Find where the given text appears and provide that cell's center as (X, Y) coordinate. 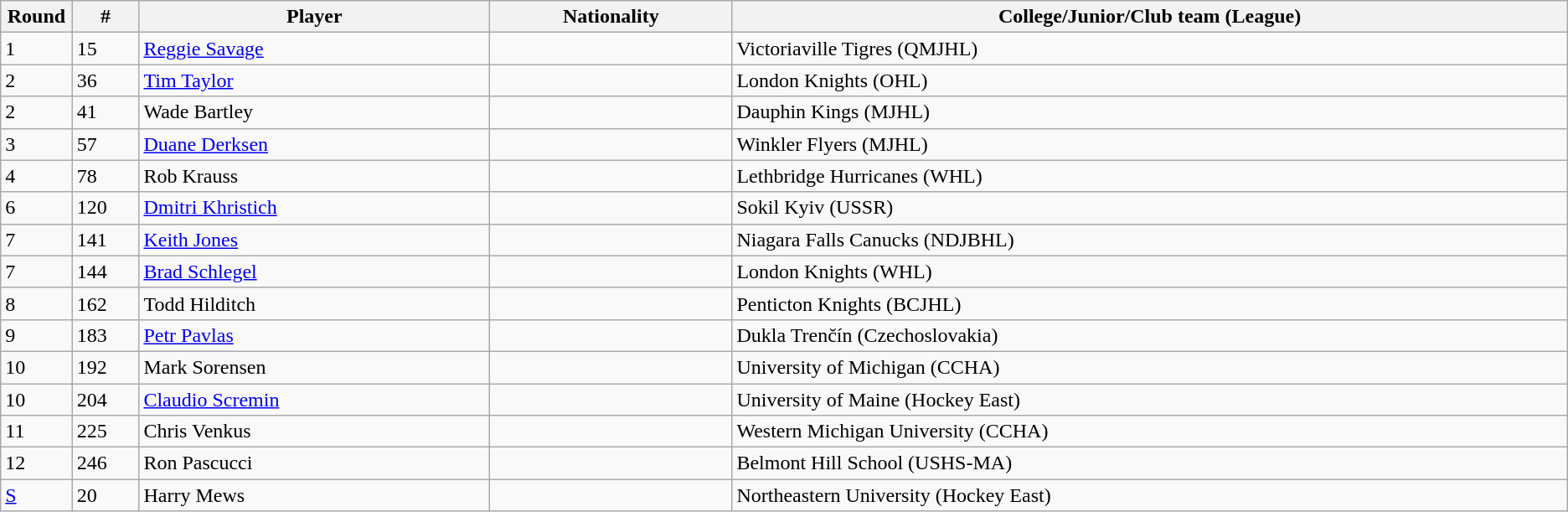
Wade Bartley (315, 112)
246 (106, 463)
20 (106, 495)
12 (37, 463)
# (106, 17)
Reggie Savage (315, 49)
Ron Pascucci (315, 463)
University of Michigan (CCHA) (1149, 367)
Rob Krauss (315, 176)
8 (37, 303)
78 (106, 176)
225 (106, 432)
Round (37, 17)
6 (37, 208)
Dauphin Kings (MJHL) (1149, 112)
Winkler Flyers (MJHL) (1149, 144)
London Knights (OHL) (1149, 80)
Lethbridge Hurricanes (WHL) (1149, 176)
Northeastern University (Hockey East) (1149, 495)
3 (37, 144)
Belmont Hill School (USHS-MA) (1149, 463)
Sokil Kyiv (USSR) (1149, 208)
9 (37, 335)
Victoriaville Tigres (QMJHL) (1149, 49)
4 (37, 176)
Keith Jones (315, 240)
Penticton Knights (BCJHL) (1149, 303)
162 (106, 303)
41 (106, 112)
Niagara Falls Canucks (NDJBHL) (1149, 240)
Claudio Scremin (315, 400)
S (37, 495)
192 (106, 367)
Tim Taylor (315, 80)
Todd Hilditch (315, 303)
Western Michigan University (CCHA) (1149, 432)
120 (106, 208)
Harry Mews (315, 495)
Nationality (611, 17)
Duane Derksen (315, 144)
36 (106, 80)
11 (37, 432)
University of Maine (Hockey East) (1149, 400)
183 (106, 335)
Petr Pavlas (315, 335)
London Knights (WHL) (1149, 272)
Dukla Trenčín (Czechoslovakia) (1149, 335)
57 (106, 144)
Chris Venkus (315, 432)
Brad Schlegel (315, 272)
141 (106, 240)
Dmitri Khristich (315, 208)
1 (37, 49)
204 (106, 400)
Mark Sorensen (315, 367)
College/Junior/Club team (League) (1149, 17)
Player (315, 17)
15 (106, 49)
144 (106, 272)
